Return (X, Y) of the center of cell containing provided text 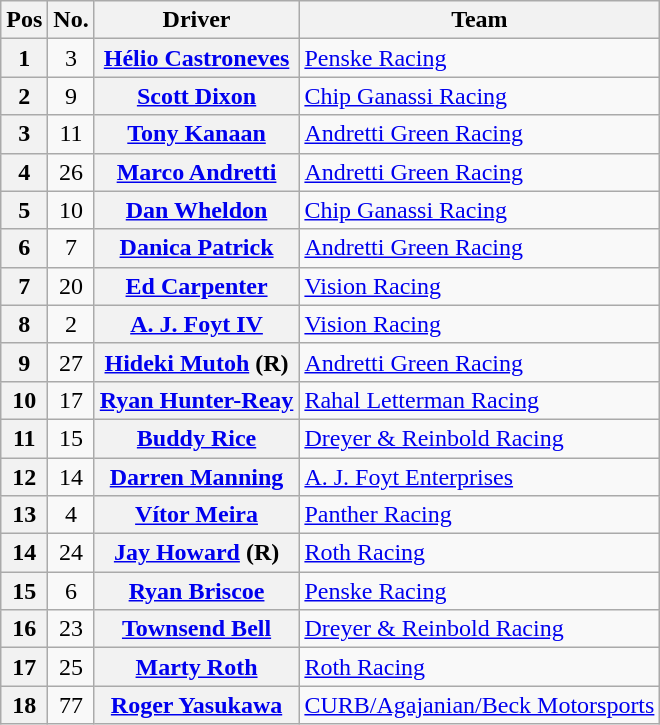
A. J. Foyt Enterprises (480, 477)
23 (71, 629)
24 (71, 553)
Hélio Castroneves (196, 58)
8 (24, 324)
Hideki Mutoh (R) (196, 362)
13 (24, 515)
Marco Andretti (196, 172)
Ryan Hunter-Reay (196, 400)
Marty Roth (196, 667)
Danica Patrick (196, 248)
Townsend Bell (196, 629)
Rahal Letterman Racing (480, 400)
Ed Carpenter (196, 286)
A. J. Foyt IV (196, 324)
Darren Manning (196, 477)
Team (480, 20)
CURB/Agajanian/Beck Motorsports (480, 705)
1 (24, 58)
5 (24, 210)
27 (71, 362)
77 (71, 705)
26 (71, 172)
16 (24, 629)
20 (71, 286)
Panther Racing (480, 515)
No. (71, 20)
Driver (196, 20)
Tony Kanaan (196, 134)
Vítor Meira (196, 515)
Dan Wheldon (196, 210)
Roger Yasukawa (196, 705)
Buddy Rice (196, 438)
Pos (24, 20)
Scott Dixon (196, 96)
25 (71, 667)
Ryan Briscoe (196, 591)
18 (24, 705)
Jay Howard (R) (196, 553)
12 (24, 477)
